Pinpoint the cell where the given text exists, returning its [X, Y] midpoint coordinate. 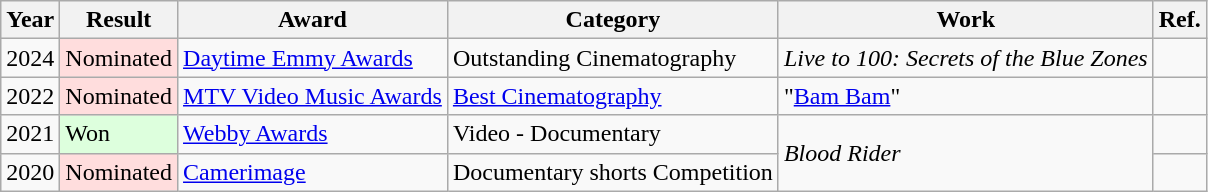
Camerimage [313, 172]
Video - Documentary [612, 134]
"Bam Bam" [966, 96]
Won [119, 134]
Year [30, 20]
Best Cinematography [612, 96]
MTV Video Music Awards [313, 96]
2020 [30, 172]
2021 [30, 134]
Outstanding Cinematography [612, 58]
Documentary shorts Competition [612, 172]
2022 [30, 96]
Work [966, 20]
Ref. [1180, 20]
Live to 100: Secrets of the Blue Zones [966, 58]
Blood Rider [966, 153]
Webby Awards [313, 134]
Award [313, 20]
Result [119, 20]
Daytime Emmy Awards [313, 58]
2024 [30, 58]
Category [612, 20]
